Output the [X, Y] coordinate of the center of the cell containing the given text.  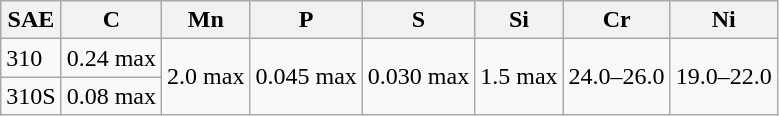
0.030 max [418, 77]
0.24 max [111, 58]
2.0 max [206, 77]
310 [31, 58]
0.045 max [306, 77]
SAE [31, 20]
P [306, 20]
Si [519, 20]
310S [31, 96]
Cr [616, 20]
24.0–26.0 [616, 77]
1.5 max [519, 77]
S [418, 20]
19.0–22.0 [724, 77]
0.08 max [111, 96]
Ni [724, 20]
C [111, 20]
Mn [206, 20]
